Provide the [X, Y] coordinate of the cell's center where the given text is located.  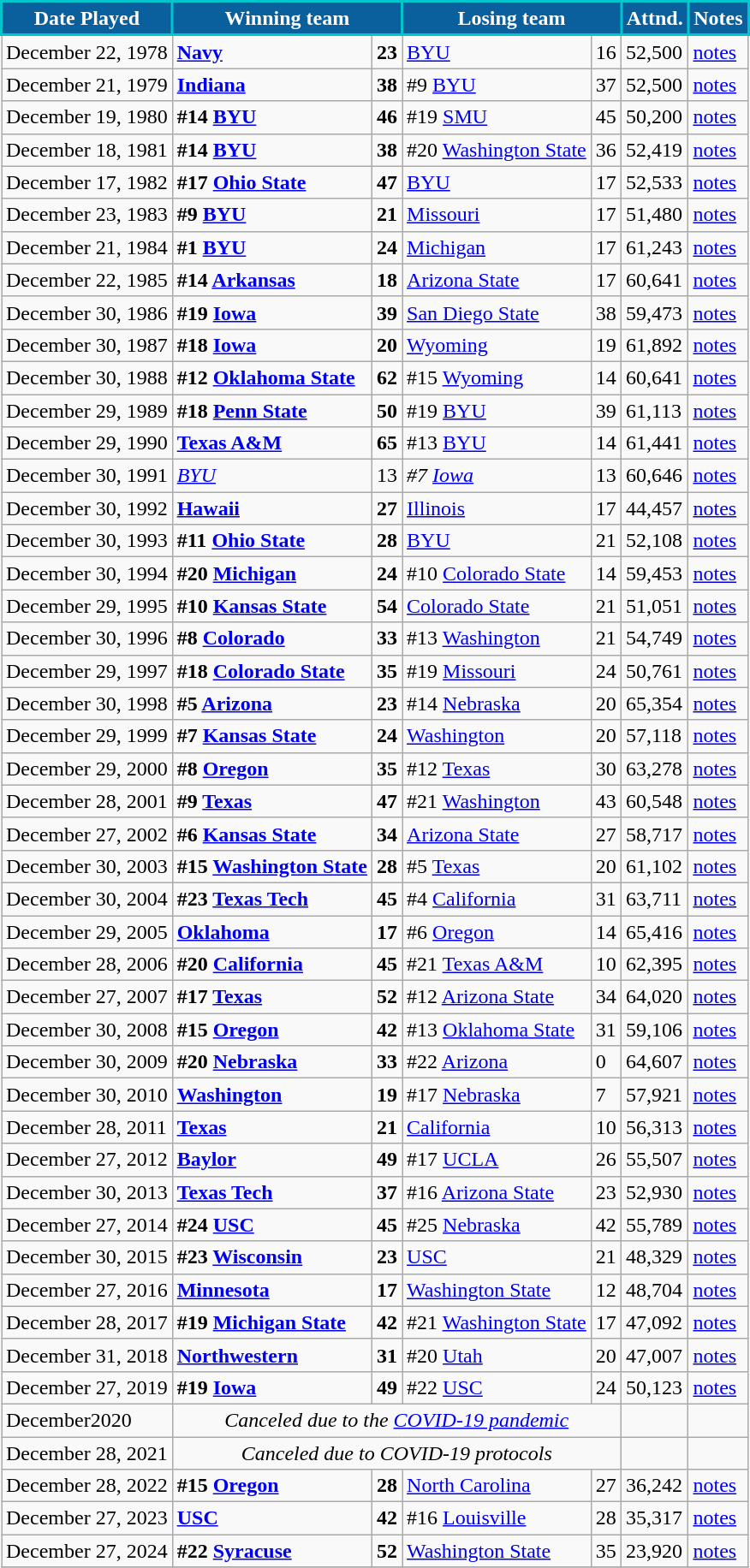
December 30, 1994 [87, 573]
Date Played [87, 19]
December 29, 2000 [87, 769]
December 19, 1980 [87, 117]
#19 BYU [497, 410]
December 22, 1985 [87, 280]
December 29, 1990 [87, 443]
#20 Utah [497, 1355]
December 30, 2015 [87, 1257]
36 [606, 150]
16 [606, 51]
Colorado State [497, 606]
#12 Texas [497, 769]
#22 Syracuse [272, 1551]
December 27, 2007 [87, 997]
57,118 [654, 736]
Losing team [512, 19]
Minnesota [272, 1290]
59,473 [654, 312]
San Diego State [497, 312]
#1 BYU [272, 247]
December 30, 1986 [87, 312]
65 [387, 443]
December 28, 2011 [87, 1127]
#17 Texas [272, 997]
#10 Colorado State [497, 573]
51,051 [654, 606]
#20 Nebraska [272, 1062]
December 27, 2012 [87, 1160]
December 28, 2021 [87, 1452]
#18 Penn State [272, 410]
18 [387, 280]
#7 Iowa [497, 476]
December 27, 2016 [87, 1290]
Canceled due to COVID-19 protocols [396, 1452]
35,317 [654, 1518]
December 28, 2022 [87, 1486]
Indiana [272, 85]
Texas Tech [272, 1192]
#18 Colorado State [272, 671]
December 27, 2024 [87, 1551]
December 27, 2002 [87, 834]
#4 California [497, 899]
#22 Arizona [497, 1062]
#21 Texas A&M [497, 965]
Illinois [497, 508]
December 30, 2003 [87, 866]
62,395 [654, 965]
56,313 [654, 1127]
#17 UCLA [497, 1160]
63,278 [654, 769]
54 [387, 606]
62 [387, 377]
Hawaii [272, 508]
December 29, 2005 [87, 932]
December 30, 1987 [87, 345]
#13 BYU [497, 443]
December 29, 1989 [87, 410]
52,419 [654, 150]
December 30, 1993 [87, 541]
December 17, 1982 [87, 182]
December 30, 2013 [87, 1192]
50 [387, 410]
#9 Texas [272, 801]
#8 Oregon [272, 769]
#14 Nebraska [497, 704]
30 [606, 769]
December 23, 1983 [87, 215]
48,704 [654, 1290]
43 [606, 801]
57,921 [654, 1095]
#19 Michigan State [272, 1322]
#21 Washington [497, 801]
#23 Texas Tech [272, 899]
December 28, 2017 [87, 1322]
65,354 [654, 704]
#5 Texas [497, 866]
#16 Arizona State [497, 1192]
December 30, 1992 [87, 508]
60,646 [654, 476]
46 [387, 117]
50,123 [654, 1387]
#18 Iowa [272, 345]
December 30, 2008 [87, 1030]
December 18, 1981 [87, 150]
64,020 [654, 997]
#20 Washington State [497, 150]
47,092 [654, 1322]
48,329 [654, 1257]
#21 Washington State [497, 1322]
54,749 [654, 638]
59,453 [654, 573]
#15 Washington State [272, 866]
December 27, 2014 [87, 1225]
#16 Louisville [497, 1518]
#17 Ohio State [272, 182]
December 27, 2019 [87, 1387]
December 21, 1984 [87, 247]
65,416 [654, 932]
26 [606, 1160]
#15 Wyoming [497, 377]
50,761 [654, 671]
64,607 [654, 1062]
Texas A&M [272, 443]
Notes [718, 19]
#20 Michigan [272, 573]
#19 SMU [497, 117]
36,242 [654, 1486]
Wyoming [497, 345]
0 [606, 1062]
#23 Wisconsin [272, 1257]
North Carolina [497, 1486]
Oklahoma [272, 932]
#24 USC [272, 1225]
California [497, 1127]
December 30, 1996 [87, 638]
63,711 [654, 899]
60,548 [654, 801]
#12 Oklahoma State [272, 377]
#13 Oklahoma State [497, 1030]
Northwestern [272, 1355]
December 30, 1998 [87, 704]
#17 Nebraska [497, 1095]
#6 Kansas State [272, 834]
61,892 [654, 345]
55,789 [654, 1225]
December 30, 1988 [87, 377]
58,717 [654, 834]
#5 Arizona [272, 704]
#22 USC [497, 1387]
December 29, 1995 [87, 606]
#8 Colorado [272, 638]
52,108 [654, 541]
#12 Arizona State [497, 997]
December 29, 1999 [87, 736]
#6 Oregon [497, 932]
#25 Nebraska [497, 1225]
61,102 [654, 866]
#14 Arkansas [272, 280]
Canceled due to the COVID-19 pandemic [396, 1420]
61,243 [654, 247]
55,507 [654, 1160]
59,106 [654, 1030]
23,920 [654, 1551]
#13 Washington [497, 638]
#19 Missouri [497, 671]
12 [606, 1290]
#20 California [272, 965]
Michigan [497, 247]
Winning team [287, 19]
December2020 [87, 1420]
December 27, 2023 [87, 1518]
December 22, 1978 [87, 51]
Texas [272, 1127]
December 28, 2001 [87, 801]
52,533 [654, 182]
December 30, 2010 [87, 1095]
#10 Kansas State [272, 606]
December 30, 1991 [87, 476]
Attnd. [654, 19]
December 29, 1997 [87, 671]
51,480 [654, 215]
50,200 [654, 117]
47,007 [654, 1355]
#7 Kansas State [272, 736]
Baylor [272, 1160]
61,113 [654, 410]
December 28, 2006 [87, 965]
44,457 [654, 508]
Navy [272, 51]
#11 Ohio State [272, 541]
7 [606, 1095]
Missouri [497, 215]
December 21, 1979 [87, 85]
December 30, 2009 [87, 1062]
61,441 [654, 443]
December 31, 2018 [87, 1355]
December 30, 2004 [87, 899]
52,930 [654, 1192]
